Find where the given text appears and provide that cell's center as (X, Y) coordinate. 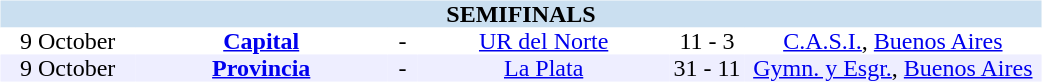
Provincia (262, 68)
C.A.S.I., Buenos Aires (892, 42)
UR del Norte (543, 42)
31 - 11 (707, 68)
La Plata (543, 68)
SEMIFINALS (520, 14)
Gymn. y Esgr., Buenos Aires (892, 68)
11 - 3 (707, 42)
Capital (262, 42)
